For the text-containing cell, return its midpoint in (X, Y) coordinate format. 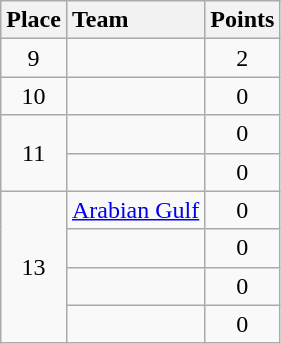
Place (34, 20)
9 (34, 58)
Arabian Gulf (135, 210)
2 (242, 58)
Team (135, 20)
13 (34, 267)
Points (242, 20)
10 (34, 96)
11 (34, 153)
